Determine the (X, Y) coordinate at the center of the cell enclosing the given text.  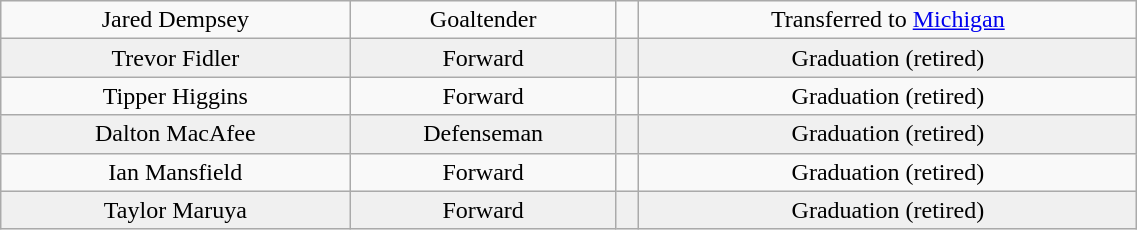
Trevor Fidler (176, 58)
Defenseman (483, 134)
Transferred to Michigan (888, 20)
Tipper Higgins (176, 96)
Ian Mansfield (176, 172)
Jared Dempsey (176, 20)
Goaltender (483, 20)
Dalton MacAfee (176, 134)
Taylor Maruya (176, 210)
